From the cell containing the given text, extract its center point as (x, y) coordinate. 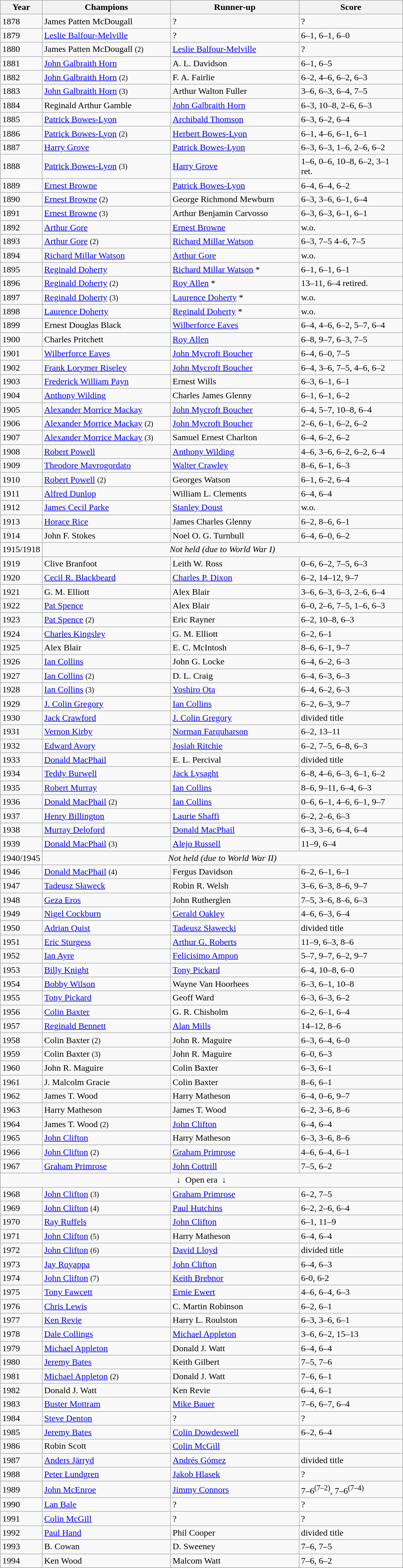
1965 (21, 1138)
6–1, 6–2, 6–4 (351, 480)
1884 (21, 105)
1901 (21, 353)
3–6, 6–3, 6–4, 7–5 (351, 91)
7–6, 6–7, 6–4 (351, 1404)
↓ Open era ↓ (201, 1180)
6–2, 13–11 (351, 732)
Colin Dowdeswell (235, 1432)
Jay Royappa (106, 1264)
1950 (21, 928)
6–4, 6–4, 6–2 (351, 185)
1961 (21, 1082)
Harry L. Roulston (235, 1320)
James Patten McDougall (106, 21)
6–2, 7–5 (351, 1194)
1883 (21, 91)
John Galbraith Horn (2) (106, 77)
Jack Crawford (106, 718)
6–4, 4–6, 6–2, 5–7, 6–4 (351, 325)
James Cecil Parke (106, 508)
1940/1945 (21, 858)
Tony Fawcett (106, 1292)
1954 (21, 984)
1888 (21, 166)
1948 (21, 900)
1933 (21, 760)
James Patten McDougall (2) (106, 49)
Arthur Gore (2) (106, 241)
1908 (21, 452)
6–2, 4–6, 6–2, 6–3 (351, 77)
1902 (21, 367)
6–3, 3–6, 6–1 (351, 1320)
G. R. Chisholm (235, 1012)
Arthur Benjamin Carvosso (235, 213)
1885 (21, 119)
1897 (21, 297)
4–6, 6–4, 6–1 (351, 1152)
6–1, 11–9 (351, 1222)
Laurence Doherty (106, 311)
Pat Spence (106, 605)
1967 (21, 1166)
1910 (21, 480)
1929 (21, 704)
Charles Pritchett (106, 339)
1970 (21, 1222)
Norman Farquharson (235, 732)
1909 (21, 466)
1899 (21, 325)
6–2, 3–6, 8–6 (351, 1110)
6–3, 6–3, 6–2 (351, 998)
3–6, 6–2, 15–13 (351, 1334)
Malcom Watt (235, 1561)
Not held (due to World War I) (222, 550)
1906 (21, 424)
Donald MacPhail (2) (106, 802)
Teddy Burwell (106, 774)
1922 (21, 605)
1911 (21, 494)
Roy Allen * (235, 283)
Geoff Ward (235, 998)
Reginald Bennett (106, 1026)
6–3, 6–3, 1–6, 2–6, 6–2 (351, 147)
1895 (21, 269)
1977 (21, 1320)
1881 (21, 63)
Pat Spence (2) (106, 619)
John Clifton (6) (106, 1250)
Nigel Cockburn (106, 914)
6–1, 6–1, 6–0 (351, 35)
John Clifton (4) (106, 1208)
6–4, 6–1 (351, 1390)
6–3, 6–1, 10–8 (351, 984)
Donald MacPhail (4) (106, 872)
6–8, 4–6, 6–3, 6–1, 6–2 (351, 774)
Ernest Douglas Black (106, 325)
Alfred Dunlop (106, 494)
6–3, 3–6, 6–4, 6–4 (351, 830)
Eric Rayner (235, 619)
Robert Powell (2) (106, 480)
1890 (21, 199)
Theodore Mavrogordato (106, 466)
1931 (21, 732)
Horace Rice (106, 522)
1974 (21, 1278)
1989 (21, 1489)
Reginald Doherty * (235, 311)
6–2, 6–1, 6–1 (351, 872)
Ray Ruffels (106, 1222)
Fergus Davidson (235, 872)
4–6, 6–4, 6–3 (351, 1292)
Tadeusz Sławeck (106, 886)
John G. Locke (235, 662)
1898 (21, 311)
1896 (21, 283)
1938 (21, 830)
Keith Brebnor (235, 1278)
Colin Baxter (3) (106, 1054)
1–6, 0–6, 10–8, 6–2, 3–1 ret. (351, 166)
Runner-up (235, 7)
1887 (21, 147)
1920 (21, 578)
Arthur Walton Fuller (235, 91)
6–2, 10–8, 6–3 (351, 619)
John Clifton (5) (106, 1236)
Ernest Browne (2) (106, 199)
0–6, 6–2, 7–5, 6–3 (351, 564)
Cecil R. Blackbeard (106, 578)
1960 (21, 1068)
William L. Clements (235, 494)
6–3, 6–3, 6–1, 6–1 (351, 213)
Alexander Morrice Mackay (106, 410)
6–3, 7–5 4–6, 7–5 (351, 241)
1889 (21, 185)
1882 (21, 77)
John Galbraith Horn (3) (106, 91)
Stanley Doust (235, 508)
Noel O. G. Turnbull (235, 536)
Paul Hutchins (235, 1208)
Colin Baxter (2) (106, 1040)
2–6, 6–1, 6–2, 6–2 (351, 424)
1946 (21, 872)
1949 (21, 914)
1900 (21, 339)
Murray Deloford (106, 830)
Andrés Gómez (235, 1460)
1988 (21, 1474)
Josiah Ritchie (235, 746)
Billy Knight (106, 970)
1993 (21, 1547)
3–6, 6–3, 6–3, 2–6, 6–4 (351, 591)
1956 (21, 1012)
Leith W. Ross (235, 564)
1982 (21, 1390)
John McEnroe (106, 1489)
Paul Hand (106, 1533)
1980 (21, 1362)
Roy Allen (235, 339)
Henry Billington (106, 816)
1932 (21, 746)
F. A. Fairlie (235, 77)
1891 (21, 213)
Alexander Morrice Mackay (2) (106, 424)
Dale Collings (106, 1334)
1904 (21, 395)
1914 (21, 536)
Arthur G. Roberts (235, 942)
Anders Järryd (106, 1460)
James Charles Glenny (235, 522)
6–1, 6–1, 6–2 (351, 395)
Donald MacPhail (3) (106, 844)
John Clifton (7) (106, 1278)
6–4, 6–3, 6–3 (351, 676)
1939 (21, 844)
J. Malcolm Gracie (106, 1082)
1930 (21, 718)
6–2, 8–6, 6–1 (351, 522)
1976 (21, 1306)
6–3, 6–1, 6–1 (351, 381)
8–6, 6–1, 9–7 (351, 648)
Tadeusz Sławecki (235, 928)
Archibald Thomson (235, 119)
Charles Kingsley (106, 633)
Lan Bale (106, 1505)
Laurie Shaffi (235, 816)
1985 (21, 1432)
Reginald Doherty (3) (106, 297)
8–6, 6–1 (351, 1082)
1927 (21, 676)
1986 (21, 1446)
Georges Watson (235, 480)
1959 (21, 1054)
James T. Wood (2) (106, 1124)
1987 (21, 1460)
11–9, 6–4 (351, 844)
7–6, 6–1 (351, 1376)
7–5, 7–6 (351, 1362)
6–4, 6–0, 6–2 (351, 536)
Michael Appleton (2) (106, 1376)
1935 (21, 788)
John Clifton (2) (106, 1152)
Keith Gilbert (235, 1362)
Robert Murray (106, 788)
1983 (21, 1404)
Robert Powell (106, 452)
Adrian Quist (106, 928)
6–3, 6–2, 6–4 (351, 119)
Reginald Arthur Gamble (106, 105)
6–0, 6–3 (351, 1054)
1926 (21, 662)
John Rutherglen (235, 900)
7–6, 7–5 (351, 1547)
1878 (21, 21)
1975 (21, 1292)
8–6, 9–11, 6–4, 6–3 (351, 788)
Charles P. Dixon (235, 578)
6–3, 3–6, 6–1, 6–4 (351, 199)
Frank Lorymer Riseley (106, 367)
Geza Eros (106, 900)
1913 (21, 522)
6–1, 6–5 (351, 63)
Patrick Bowes-Lyon (3) (106, 166)
John Cottrill (235, 1166)
1879 (21, 35)
1893 (21, 241)
7–5, 6–2 (351, 1166)
6–2, 6–3, 9–7 (351, 704)
Year (21, 7)
B. Cowan (106, 1547)
6–0, 2–6, 7–5, 1–6, 6–3 (351, 605)
6–4, 6–0, 7–5 (351, 353)
6–2, 14–12, 9–7 (351, 578)
11–9, 6–3, 8–6 (351, 942)
1921 (21, 591)
Walter Crawley (235, 466)
7–6, 6–2 (351, 1561)
Samuel Ernest Charlton (235, 438)
D. Sweeney (235, 1547)
1968 (21, 1194)
6–3, 10–8, 2–6, 6–3 (351, 105)
1951 (21, 942)
Alan Mills (235, 1026)
1919 (21, 564)
Herbert Bowes-Lyon (235, 133)
Phil Cooper (235, 1533)
Charles James Glenny (235, 395)
A. L. Davidson (235, 63)
4–6, 3–6, 6–2, 6–2, 6–4 (351, 452)
1969 (21, 1208)
0–6, 6–1, 4–6, 6–1, 9–7 (351, 802)
David Lloyd (235, 1250)
6–4, 5–7, 10–8, 6–4 (351, 410)
1952 (21, 956)
Chris Lewis (106, 1306)
Felicisimo Ampon (235, 956)
John Clifton (3) (106, 1194)
1991 (21, 1519)
1937 (21, 816)
D. L. Craig (235, 676)
E. L. Percival (235, 760)
Jakob Hlasek (235, 1474)
John F. Stokes (106, 536)
1978 (21, 1334)
Reginald Doherty (106, 269)
1907 (21, 438)
Not held (due to World War II) (222, 858)
1984 (21, 1418)
E. C. McIntosh (235, 648)
1981 (21, 1376)
Richard Millar Watson * (235, 269)
Ian Ayre (106, 956)
6–2, 6–4 (351, 1432)
Frederick William Payn (106, 381)
4–6, 6–3, 6–4 (351, 914)
6–8, 9–7, 6–3, 7–5 (351, 339)
1964 (21, 1124)
1912 (21, 508)
1966 (21, 1152)
Edward Avory (106, 746)
Patrick Bowes-Lyon (2) (106, 133)
13–11, 6–4 retired. (351, 283)
Vernon Kirby (106, 732)
6–4, 6–3 (351, 1264)
1992 (21, 1533)
6–3, 3–6, 8–6 (351, 1138)
1923 (21, 619)
1894 (21, 255)
6–4, 3–6, 7–5, 4–6, 6–2 (351, 367)
5–7, 9–7, 6–2, 9–7 (351, 956)
1955 (21, 998)
7–5, 3–6, 8–6, 6–3 (351, 900)
6–4, 6–2, 6–2 (351, 438)
1971 (21, 1236)
Jimmy Connors (235, 1489)
6–2, 2–6, 6–4 (351, 1208)
1915/1918 (21, 550)
1962 (21, 1096)
Clive Branfoot (106, 564)
Yoshiro Ota (235, 690)
6–1, 4–6, 6–1, 6–1 (351, 133)
6–2, 6–1, 6–4 (351, 1012)
Ken Wood (106, 1561)
Mike Bauer (235, 1404)
Gerald Oakley (235, 914)
Bobby Wilson (106, 984)
Ian Collins (3) (106, 690)
Jack Lysaght (235, 774)
Ernest Browne (3) (106, 213)
Buster Mottram (106, 1404)
1934 (21, 774)
3–6, 6–3, 8–6, 9–7 (351, 886)
1973 (21, 1264)
6–2, 7–5, 6–8, 6–3 (351, 746)
14–12, 8–6 (351, 1026)
Laurence Doherty * (235, 297)
7–6(7–2), 7–6(7–4) (351, 1489)
Ernest Wills (235, 381)
1928 (21, 690)
George Richmond Mewburn (235, 199)
Champions (106, 7)
1963 (21, 1110)
Alexander Morrice Mackay (3) (106, 438)
1924 (21, 633)
1957 (21, 1026)
6–4, 10–8, 6–0 (351, 970)
Eric Sturgess (106, 942)
Peter Lundgren (106, 1474)
1925 (21, 648)
8–6, 6–1, 6–3 (351, 466)
Robin R. Welsh (235, 886)
6–1, 6–1, 6–1 (351, 269)
Robin Scott (106, 1446)
1972 (21, 1250)
Wayne Van Hoorhees (235, 984)
6–3, 6–1 (351, 1068)
C. Martin Robinson (235, 1306)
1903 (21, 381)
6-0, 6-2 (351, 1278)
1892 (21, 227)
1880 (21, 49)
Reginald Doherty (2) (106, 283)
1990 (21, 1505)
Ian Collins (2) (106, 676)
6–2, 2–6, 6–3 (351, 816)
6–3, 6–4, 6–0 (351, 1040)
1994 (21, 1561)
Steve Denton (106, 1418)
1936 (21, 802)
1947 (21, 886)
1979 (21, 1348)
Alejo Russell (235, 844)
Score (351, 7)
1953 (21, 970)
1886 (21, 133)
6–4, 0–6, 9–7 (351, 1096)
1958 (21, 1040)
Ernie Ewert (235, 1292)
1905 (21, 410)
